Output the [X, Y] coordinate of the center of the cell containing the given text.  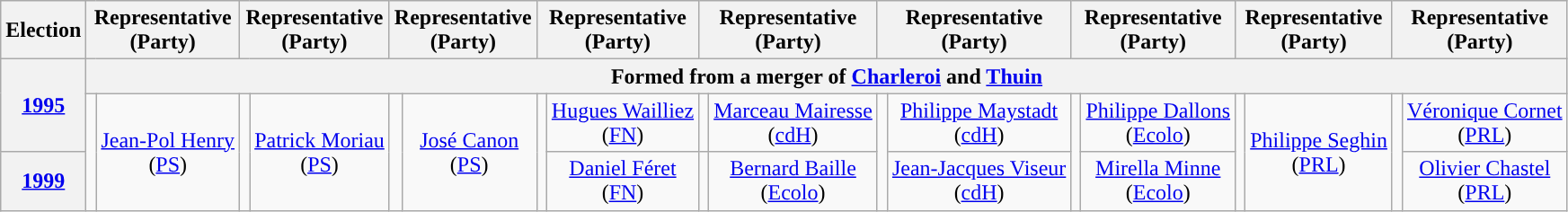
Mirella Minne(Ecolo) [1158, 181]
Philippe Dallons(Ecolo) [1158, 122]
José Canon(PS) [469, 152]
Daniel Féret(FN) [622, 181]
Véronique Cornet(PRL) [1484, 122]
Philippe Maystadt(cdH) [979, 122]
Bernard Baille(Ecolo) [793, 181]
Marceau Mairesse(cdH) [793, 122]
Formed from a merger of Charleroi and Thuin [827, 76]
Election [43, 31]
Jean-Jacques Viseur(cdH) [979, 181]
1999 [43, 181]
1995 [43, 106]
Philippe Seghin(PRL) [1319, 152]
Jean-Pol Henry(PS) [168, 152]
Hugues Wailliez(FN) [622, 122]
Patrick Moriau(PS) [320, 152]
Olivier Chastel(PRL) [1484, 181]
